Determine the [x, y] coordinate at the center of the cell enclosing the given text.  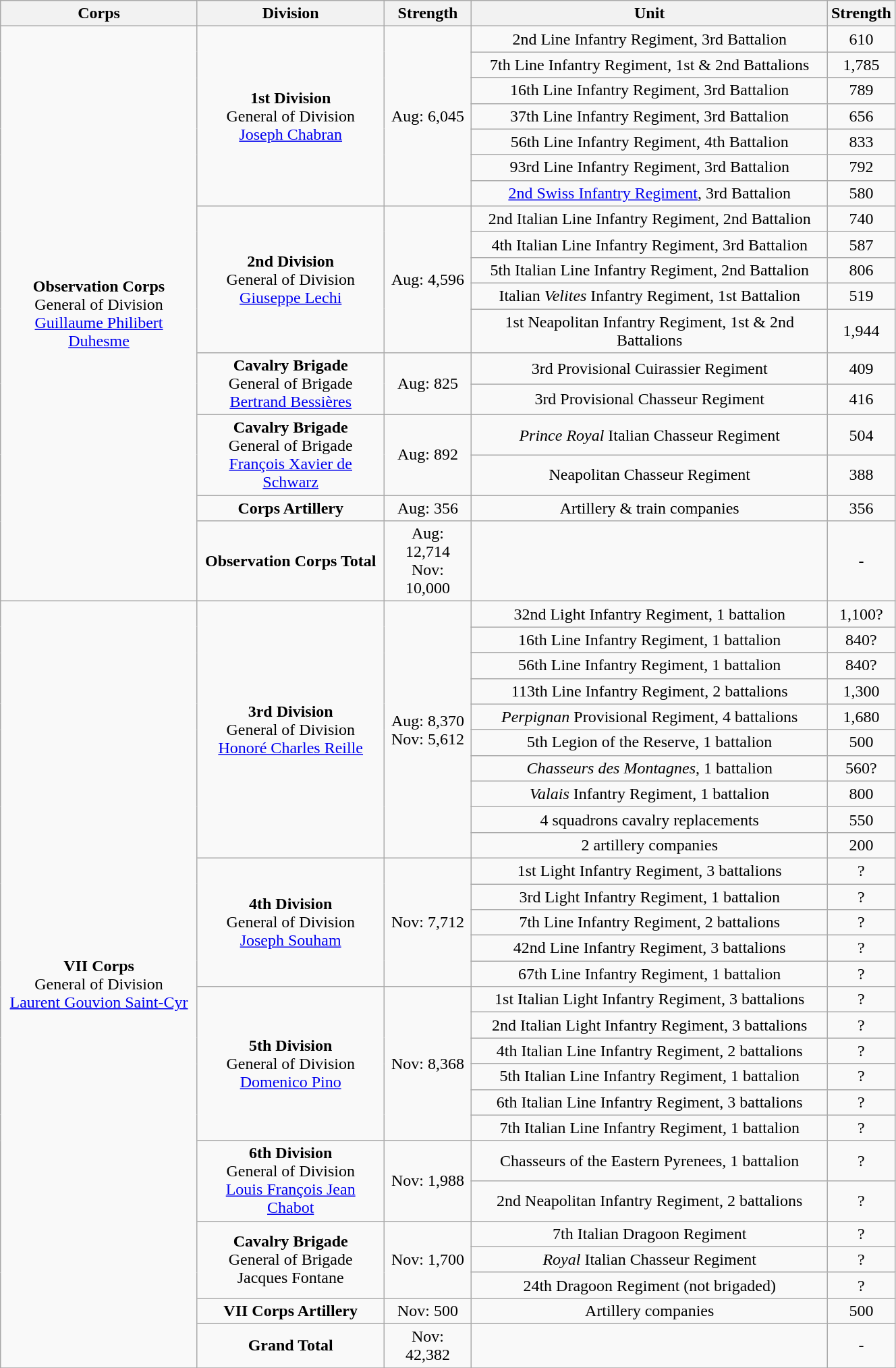
1,300 [861, 691]
Nov: 42,382 [428, 1346]
Perpignan Provisional Regiment, 4 battalions [649, 717]
7th Italian Dragoon Regiment [649, 1234]
4th Italian Line Infantry Regiment, 2 battalions [649, 1051]
Cavalry BrigadeGeneral of BrigadeFrançois Xavier de Schwarz [290, 455]
1st Light Infantry Regiment, 3 battalions [649, 871]
Observation Corps Total [290, 562]
2nd DivisionGeneral of DivisionGiuseppe Lechi [290, 279]
1,680 [861, 717]
Cavalry BrigadeGeneral of BrigadeJacques Fontane [290, 1259]
356 [861, 508]
1st DivisionGeneral of DivisionJoseph Chabran [290, 116]
2nd Swiss Infantry Regiment, 3rd Battalion [649, 193]
7th Line Infantry Regiment, 1st & 2nd Battalions [649, 65]
2nd Italian Light Infantry Regiment, 3 battalions [649, 1025]
Observation CorpsGeneral of DivisionGuillaume Philibert Duhesme [99, 314]
3rd Light Infantry Regiment, 1 battalion [649, 897]
504 [861, 435]
4th DivisionGeneral of DivisionJoseph Souham [290, 922]
1st Neapolitan Infantry Regiment, 1st & 2nd Battalions [649, 331]
409 [861, 368]
550 [861, 819]
37th Line Infantry Regiment, 3rd Battalion [649, 116]
Italian Velites Infantry Regiment, 1st Battalion [649, 296]
Aug: 6,045 [428, 116]
2nd Line Infantry Regiment, 3rd Battalion [649, 39]
4th Italian Line Infantry Regiment, 3rd Battalion [649, 244]
VII Corps Artillery [290, 1311]
6th Italian Line Infantry Regiment, 3 battalions [649, 1102]
Artillery companies [649, 1311]
Chasseurs des Montagnes, 1 battalion [649, 768]
587 [861, 244]
16th Line Infantry Regiment, 1 battalion [649, 640]
2nd Neapolitan Infantry Regiment, 2 battalions [649, 1201]
Corps Artillery [290, 508]
5th Italian Line Infantry Regiment, 1 battalion [649, 1076]
Aug: 356 [428, 508]
519 [861, 296]
Nov: 8,368 [428, 1064]
800 [861, 794]
1,944 [861, 331]
5th Legion of the Reserve, 1 battalion [649, 742]
42nd Line Infantry Regiment, 3 battalions [649, 948]
Royal Italian Chasseur Regiment [649, 1259]
16th Line Infantry Regiment, 3rd Battalion [649, 90]
200 [861, 845]
3rd DivisionGeneral of DivisionHonoré Charles Reille [290, 730]
Nov: 7,712 [428, 922]
Prince Royal Italian Chasseur Regiment [649, 435]
1,100? [861, 614]
24th Dragoon Regiment (not brigaded) [649, 1285]
560? [861, 768]
580 [861, 193]
Unit [649, 13]
VII CorpsGeneral of DivisionLaurent Gouvion Saint-Cyr [99, 985]
56th Line Infantry Regiment, 1 battalion [649, 665]
Nov: 500 [428, 1311]
3rd Provisional Cuirassier Regiment [649, 368]
Aug: 8,370Nov: 5,612 [428, 730]
5th DivisionGeneral of DivisionDomenico Pino [290, 1064]
Corps [99, 13]
4 squadrons cavalry replacements [649, 819]
6th DivisionGeneral of DivisionLouis François Jean Chabot [290, 1181]
Aug: 12,714Nov: 10,000 [428, 562]
93rd Line Infantry Regiment, 3rd Battalion [649, 167]
3rd Provisional Chasseur Regiment [649, 400]
Aug: 892 [428, 455]
833 [861, 142]
Grand Total [290, 1346]
Aug: 825 [428, 384]
Chasseurs of the Eastern Pyrenees, 1 battalion [649, 1161]
1,785 [861, 65]
388 [861, 475]
2 artillery companies [649, 845]
789 [861, 90]
792 [861, 167]
Division [290, 13]
1st Italian Light Infantry Regiment, 3 battalions [649, 1000]
656 [861, 116]
56th Line Infantry Regiment, 4th Battalion [649, 142]
740 [861, 219]
806 [861, 270]
Artillery & train companies [649, 508]
2nd Italian Line Infantry Regiment, 2nd Battalion [649, 219]
113th Line Infantry Regiment, 2 battalions [649, 691]
610 [861, 39]
5th Italian Line Infantry Regiment, 2nd Battalion [649, 270]
7th Italian Line Infantry Regiment, 1 battalion [649, 1128]
Nov: 1,700 [428, 1259]
Valais Infantry Regiment, 1 battalion [649, 794]
Neapolitan Chasseur Regiment [649, 475]
Aug: 4,596 [428, 279]
Cavalry BrigadeGeneral of BrigadeBertrand Bessières [290, 384]
67th Line Infantry Regiment, 1 battalion [649, 974]
416 [861, 400]
Nov: 1,988 [428, 1181]
7th Line Infantry Regiment, 2 battalions [649, 923]
32nd Light Infantry Regiment, 1 battalion [649, 614]
